From the cell containing the given text, extract its center point as [x, y] coordinate. 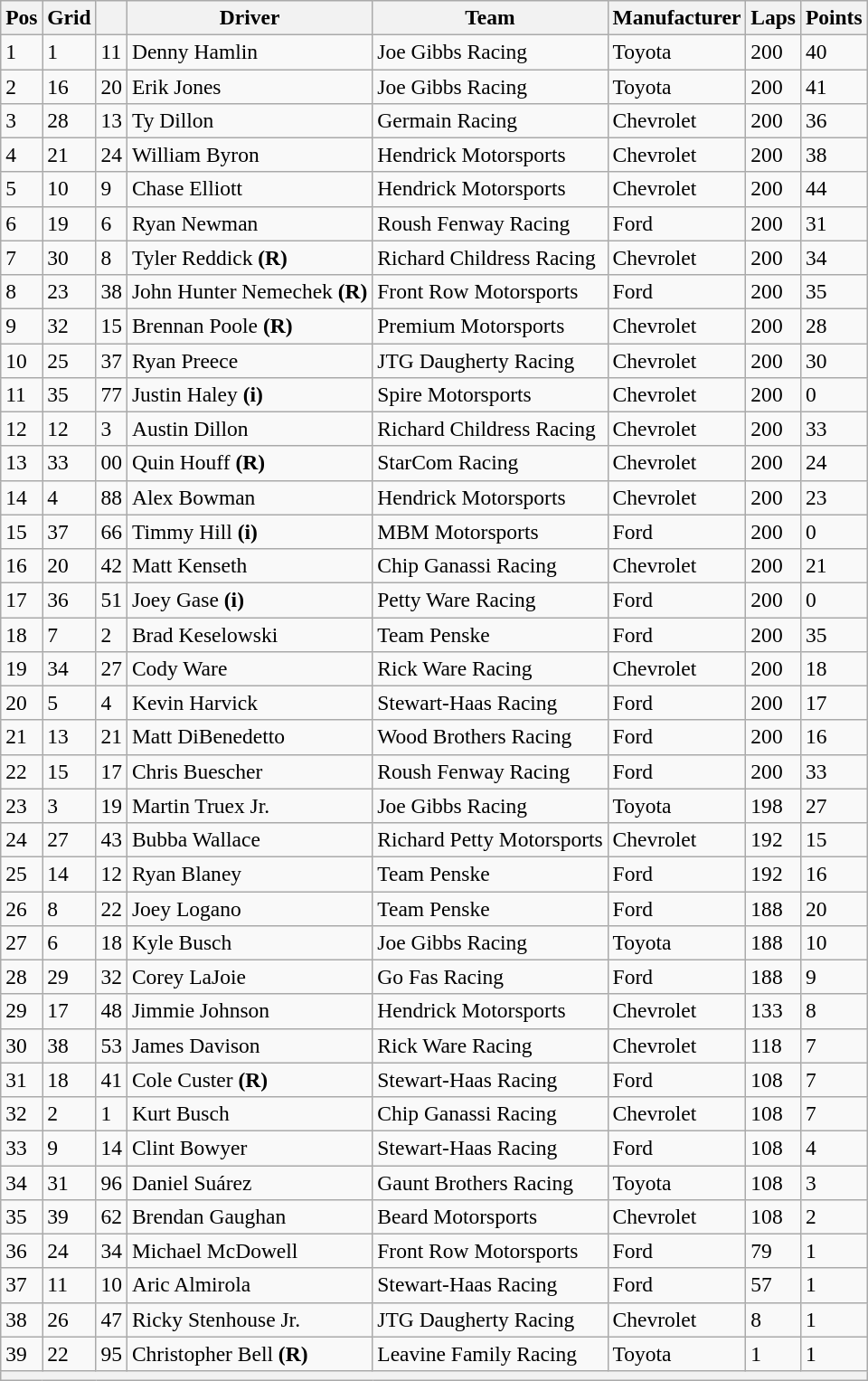
48 [111, 1011]
Ryan Blaney [250, 874]
47 [111, 1320]
62 [111, 1216]
Ryan Preece [250, 360]
Erik Jones [250, 86]
88 [111, 497]
Chase Elliott [250, 189]
77 [111, 394]
William Byron [250, 155]
43 [111, 839]
Clint Bowyer [250, 1148]
Brad Keselowski [250, 634]
Daniel Suárez [250, 1182]
44 [834, 189]
Petty Ware Racing [490, 600]
Aric Almirola [250, 1285]
Justin Haley (i) [250, 394]
Points [834, 17]
Kurt Busch [250, 1113]
40 [834, 52]
00 [111, 463]
53 [111, 1045]
James Davison [250, 1045]
Matt Kenseth [250, 565]
57 [774, 1285]
Joey Gase (i) [250, 600]
Beard Motorsports [490, 1216]
Go Fas Racing [490, 977]
Manufacturer [676, 17]
Brennan Poole (R) [250, 326]
Michael McDowell [250, 1251]
Jimmie Johnson [250, 1011]
Wood Brothers Racing [490, 737]
Corey LaJoie [250, 977]
Grid [69, 17]
Germain Racing [490, 120]
Leavine Family Racing [490, 1354]
Tyler Reddick (R) [250, 258]
Driver [250, 17]
Christopher Bell (R) [250, 1354]
Premium Motorsports [490, 326]
Joey Logano [250, 908]
Cody Ware [250, 668]
Quin Houff (R) [250, 463]
Pos [22, 17]
Kyle Busch [250, 942]
Laps [774, 17]
Bubba Wallace [250, 839]
79 [774, 1251]
Alex Bowman [250, 497]
John Hunter Nemechek (R) [250, 291]
Austin Dillon [250, 429]
Richard Petty Motorsports [490, 839]
133 [774, 1011]
95 [111, 1354]
Chris Buescher [250, 771]
51 [111, 600]
Spire Motorsports [490, 394]
198 [774, 806]
Kevin Harvick [250, 703]
StarCom Racing [490, 463]
Martin Truex Jr. [250, 806]
Matt DiBenedetto [250, 737]
MBM Motorsports [490, 532]
Denny Hamlin [250, 52]
Ricky Stenhouse Jr. [250, 1320]
Gaunt Brothers Racing [490, 1182]
Timmy Hill (i) [250, 532]
118 [774, 1045]
Ryan Newman [250, 223]
Team [490, 17]
96 [111, 1182]
66 [111, 532]
42 [111, 565]
Cole Custer (R) [250, 1080]
Ty Dillon [250, 120]
Brendan Gaughan [250, 1216]
